Extract the [X, Y] coordinate from the center of the cell holding the provided text.  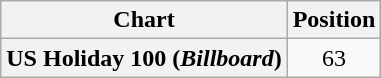
Position [334, 20]
US Holiday 100 (Billboard) [144, 58]
Chart [144, 20]
63 [334, 58]
